Provide the (X, Y) coordinate of the cell's center where the given text is located.  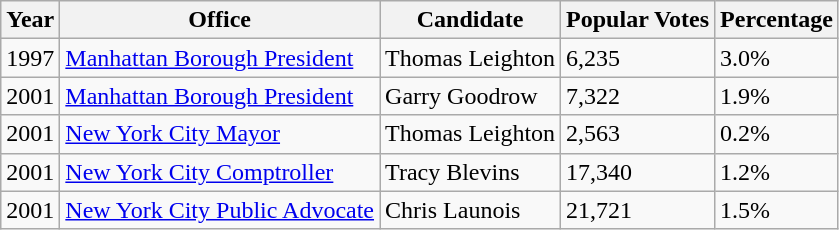
Year (30, 20)
3.0% (777, 58)
1.9% (777, 96)
7,322 (638, 96)
2,563 (638, 134)
Percentage (777, 20)
New York City Public Advocate (220, 210)
1.5% (777, 210)
Candidate (470, 20)
New York City Mayor (220, 134)
0.2% (777, 134)
Tracy Blevins (470, 172)
Garry Goodrow (470, 96)
Office (220, 20)
17,340 (638, 172)
Chris Launois (470, 210)
New York City Comptroller (220, 172)
1.2% (777, 172)
1997 (30, 58)
21,721 (638, 210)
Popular Votes (638, 20)
6,235 (638, 58)
